Locate the cell with the specified text and output its (x, y) center coordinate. 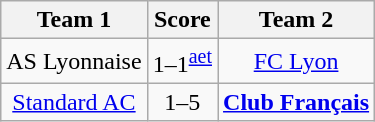
Score (182, 20)
Team 1 (74, 20)
AS Lyonnaise (74, 62)
Team 2 (296, 20)
1–5 (182, 102)
Standard AC (74, 102)
FC Lyon (296, 62)
Club Français (296, 102)
1–1aet (182, 62)
